From the cell containing the given text, extract its center point as [X, Y] coordinate. 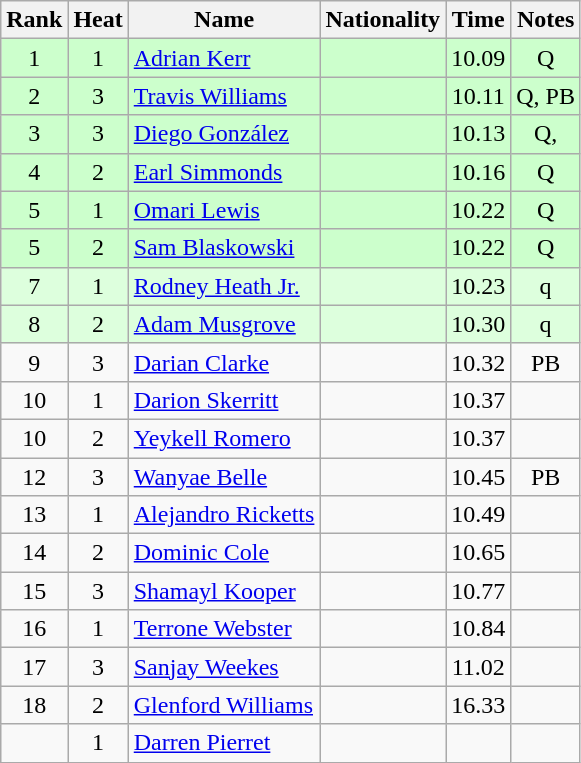
16 [34, 629]
Diego González [224, 134]
16.33 [478, 705]
Dominic Cole [224, 553]
13 [34, 515]
Alejandro Ricketts [224, 515]
10.09 [478, 58]
Glenford Williams [224, 705]
14 [34, 553]
Earl Simmonds [224, 172]
Heat [98, 20]
Adam Musgrove [224, 324]
4 [34, 172]
17 [34, 667]
Rank [34, 20]
Q, [546, 134]
Sanjay Weekes [224, 667]
12 [34, 477]
Nationality [383, 20]
Wanyae Belle [224, 477]
10.49 [478, 515]
Darian Clarke [224, 362]
Q, PB [546, 96]
8 [34, 324]
15 [34, 591]
Name [224, 20]
10.77 [478, 591]
9 [34, 362]
18 [34, 705]
Yeykell Romero [224, 438]
10.13 [478, 134]
10.16 [478, 172]
Notes [546, 20]
10.45 [478, 477]
Darion Skerritt [224, 400]
Sam Blaskowski [224, 248]
Darren Pierret [224, 743]
10.65 [478, 553]
10.23 [478, 286]
Terrone Webster [224, 629]
Omari Lewis [224, 210]
Adrian Kerr [224, 58]
7 [34, 286]
11.02 [478, 667]
Travis Williams [224, 96]
10.32 [478, 362]
Time [478, 20]
10.11 [478, 96]
10.30 [478, 324]
Shamayl Kooper [224, 591]
10.84 [478, 629]
Rodney Heath Jr. [224, 286]
